From the cell containing the given text, extract its center point as [X, Y] coordinate. 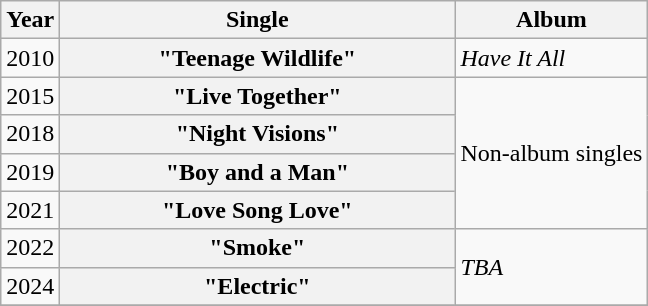
2018 [30, 134]
"Live Together" [258, 96]
Non-album singles [552, 153]
2019 [30, 172]
"Night Visions" [258, 134]
2010 [30, 58]
Have It All [552, 58]
"Boy and a Man" [258, 172]
"Electric" [258, 286]
"Teenage Wildlife" [258, 58]
Single [258, 20]
2015 [30, 96]
TBA [552, 267]
Year [30, 20]
"Love Song Love" [258, 210]
2022 [30, 248]
2024 [30, 286]
"Smoke" [258, 248]
Album [552, 20]
2021 [30, 210]
